Pinpoint the cell where the given text exists, returning its (X, Y) midpoint coordinate. 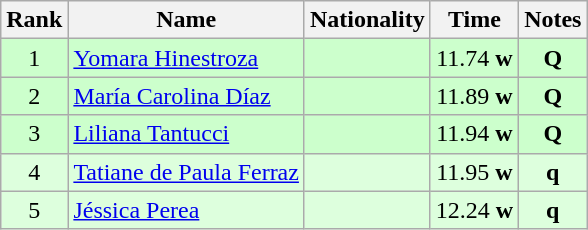
2 (34, 96)
11.95 w (474, 172)
11.74 w (474, 58)
3 (34, 134)
Yomara Hinestroza (186, 58)
Nationality (367, 20)
María Carolina Díaz (186, 96)
Time (474, 20)
Tatiane de Paula Ferraz (186, 172)
Name (186, 20)
Liliana Tantucci (186, 134)
4 (34, 172)
Rank (34, 20)
1 (34, 58)
Notes (553, 20)
12.24 w (474, 210)
5 (34, 210)
Jéssica Perea (186, 210)
11.94 w (474, 134)
11.89 w (474, 96)
